From the cell containing the given text, extract its center point as [X, Y] coordinate. 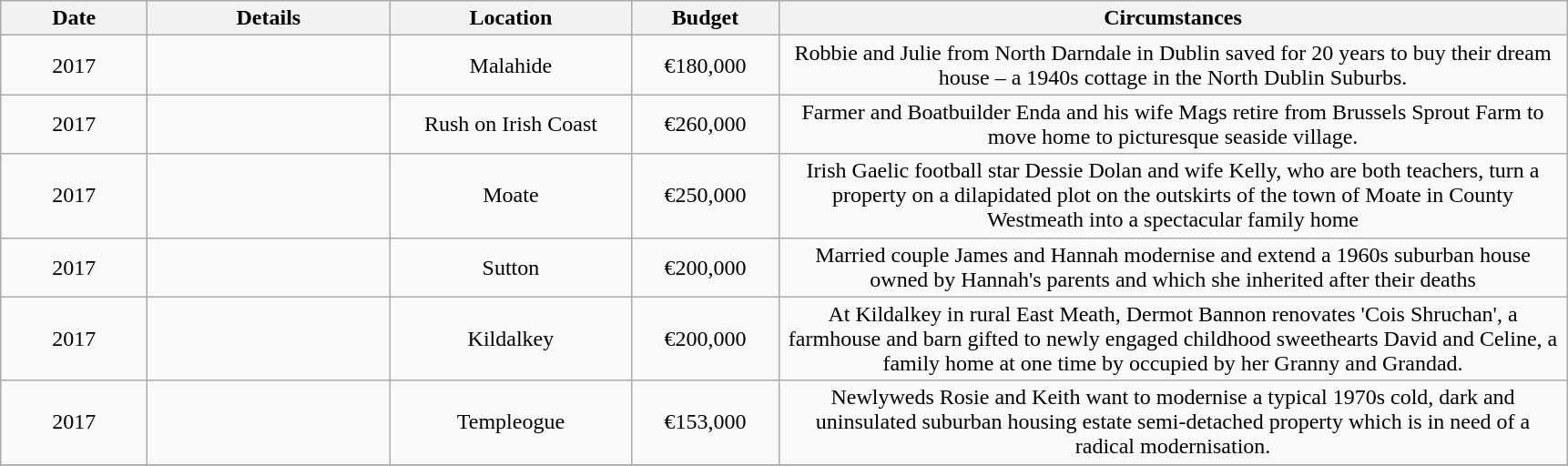
Budget [705, 18]
€153,000 [705, 422]
€260,000 [705, 124]
Kildalkey [511, 339]
Date [75, 18]
€250,000 [705, 196]
Robbie and Julie from North Darndale in Dublin saved for 20 years to buy their dream house – a 1940s cottage in the North Dublin Suburbs. [1173, 66]
Templeogue [511, 422]
Location [511, 18]
Malahide [511, 66]
Moate [511, 196]
€180,000 [705, 66]
Rush on Irish Coast [511, 124]
Farmer and Boatbuilder Enda and his wife Mags retire from Brussels Sprout Farm to move home to picturesque seaside village. [1173, 124]
Sutton [511, 268]
Circumstances [1173, 18]
Details [269, 18]
Married couple James and Hannah modernise and extend a 1960s suburban house owned by Hannah's parents and which she inherited after their deaths [1173, 268]
